Search for the cell housing the specified text and yield its [X, Y] center coordinate. 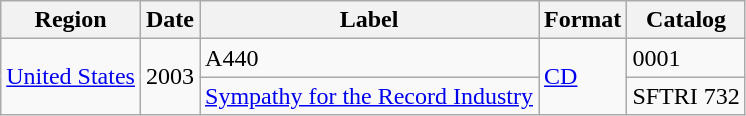
SFTRI 732 [686, 96]
Catalog [686, 20]
2003 [170, 77]
0001 [686, 58]
A440 [370, 58]
Region [71, 20]
Date [170, 20]
Format [583, 20]
United States [71, 77]
CD [583, 77]
Label [370, 20]
Sympathy for the Record Industry [370, 96]
